Output the (X, Y) coordinate of the center of the cell containing the given text.  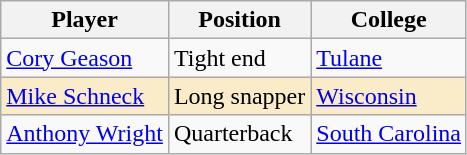
Cory Geason (85, 58)
Quarterback (239, 134)
Wisconsin (389, 96)
Long snapper (239, 96)
Tulane (389, 58)
South Carolina (389, 134)
Anthony Wright (85, 134)
College (389, 20)
Tight end (239, 58)
Position (239, 20)
Mike Schneck (85, 96)
Player (85, 20)
